Search for the cell housing the specified text and yield its (X, Y) center coordinate. 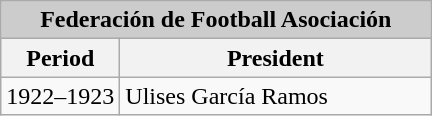
Federación de Football Asociación (216, 20)
President (276, 58)
Period (60, 58)
1922–1923 (60, 96)
Ulises García Ramos (276, 96)
